Return (x, y) of the center of cell containing provided text 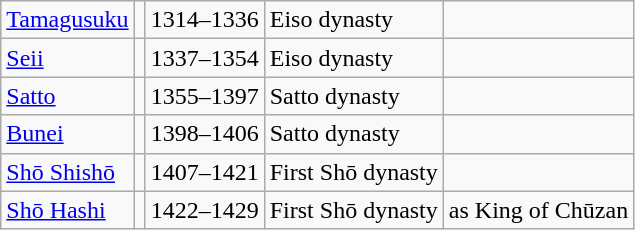
1337–1354 (204, 58)
1398–1406 (204, 134)
1407–1421 (204, 172)
Shō Hashi (68, 210)
Shō Shishō (68, 172)
Bunei (68, 134)
Seii (68, 58)
Tamagusuku (68, 20)
Satto (68, 96)
1422–1429 (204, 210)
1314–1336 (204, 20)
1355–1397 (204, 96)
as King of Chūzan (538, 210)
